For the text-containing cell, return its midpoint in (X, Y) coordinate format. 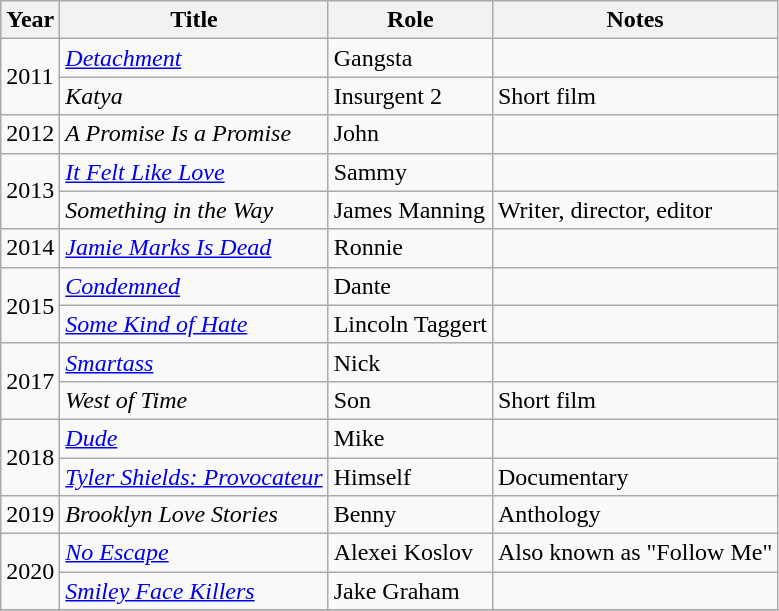
Also known as "Follow Me" (634, 553)
2013 (30, 191)
Gangsta (410, 58)
Something in the Way (194, 210)
2020 (30, 572)
Anthology (634, 515)
No Escape (194, 553)
Smiley Face Killers (194, 591)
Son (410, 400)
Sammy (410, 172)
Himself (410, 477)
2014 (30, 248)
John (410, 134)
Title (194, 20)
Jamie Marks Is Dead (194, 248)
Benny (410, 515)
Nick (410, 362)
Some Kind of Hate (194, 324)
Katya (194, 96)
Insurgent 2 (410, 96)
Ronnie (410, 248)
Detachment (194, 58)
2012 (30, 134)
Jake Graham (410, 591)
2018 (30, 457)
Tyler Shields: Provocateur (194, 477)
A Promise Is a Promise (194, 134)
2017 (30, 381)
It Felt Like Love (194, 172)
Role (410, 20)
Dude (194, 438)
Documentary (634, 477)
West of Time (194, 400)
Dante (410, 286)
James Manning (410, 210)
Condemned (194, 286)
2011 (30, 77)
2019 (30, 515)
Alexei Koslov (410, 553)
Year (30, 20)
2015 (30, 305)
Writer, director, editor (634, 210)
Lincoln Taggert (410, 324)
Brooklyn Love Stories (194, 515)
Notes (634, 20)
Smartass (194, 362)
Mike (410, 438)
